Return (X, Y) of the center of cell containing provided text 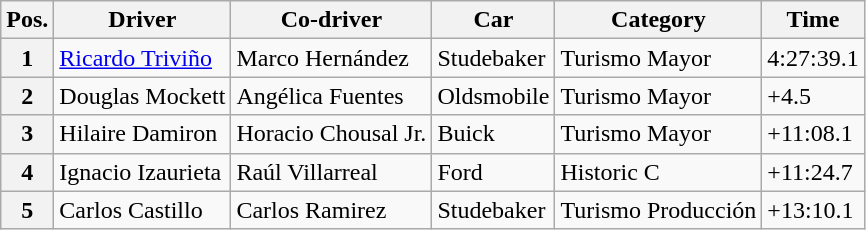
Oldsmobile (494, 96)
1 (28, 58)
+11:24.7 (813, 172)
+4.5 (813, 96)
4 (28, 172)
Marco Hernández (332, 58)
Co-driver (332, 20)
Hilaire Damiron (142, 134)
+11:08.1 (813, 134)
Historic C (658, 172)
Douglas Mockett (142, 96)
2 (28, 96)
4:27:39.1 (813, 58)
Car (494, 20)
Turismo Producción (658, 210)
Horacio Chousal Jr. (332, 134)
Carlos Castillo (142, 210)
+13:10.1 (813, 210)
Angélica Fuentes (332, 96)
Driver (142, 20)
Pos. (28, 20)
Ignacio Izaurieta (142, 172)
Ricardo Triviño (142, 58)
Carlos Ramirez (332, 210)
Time (813, 20)
Raúl Villarreal (332, 172)
Ford (494, 172)
Category (658, 20)
3 (28, 134)
5 (28, 210)
Buick (494, 134)
